Provide the (X, Y) coordinate of the cell's center where the given text is located.  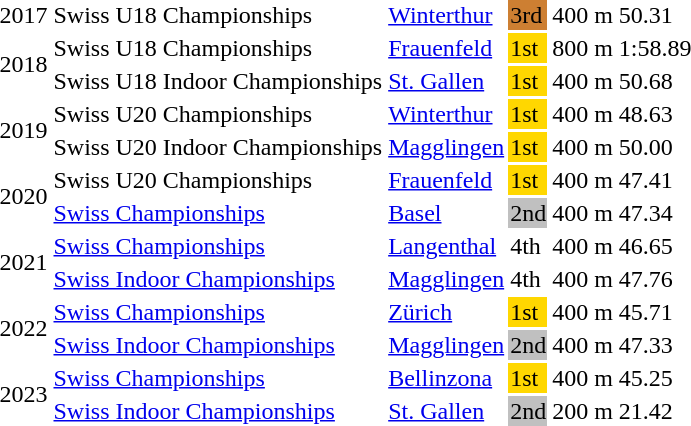
Langenthal (446, 246)
Basel (446, 213)
Zürich (446, 312)
3rd (528, 15)
Swiss U20 Indoor Championships (218, 147)
Swiss U18 Indoor Championships (218, 81)
800 m (583, 48)
Bellinzona (446, 378)
200 m (583, 411)
